Return (x, y) of the center of cell containing provided text 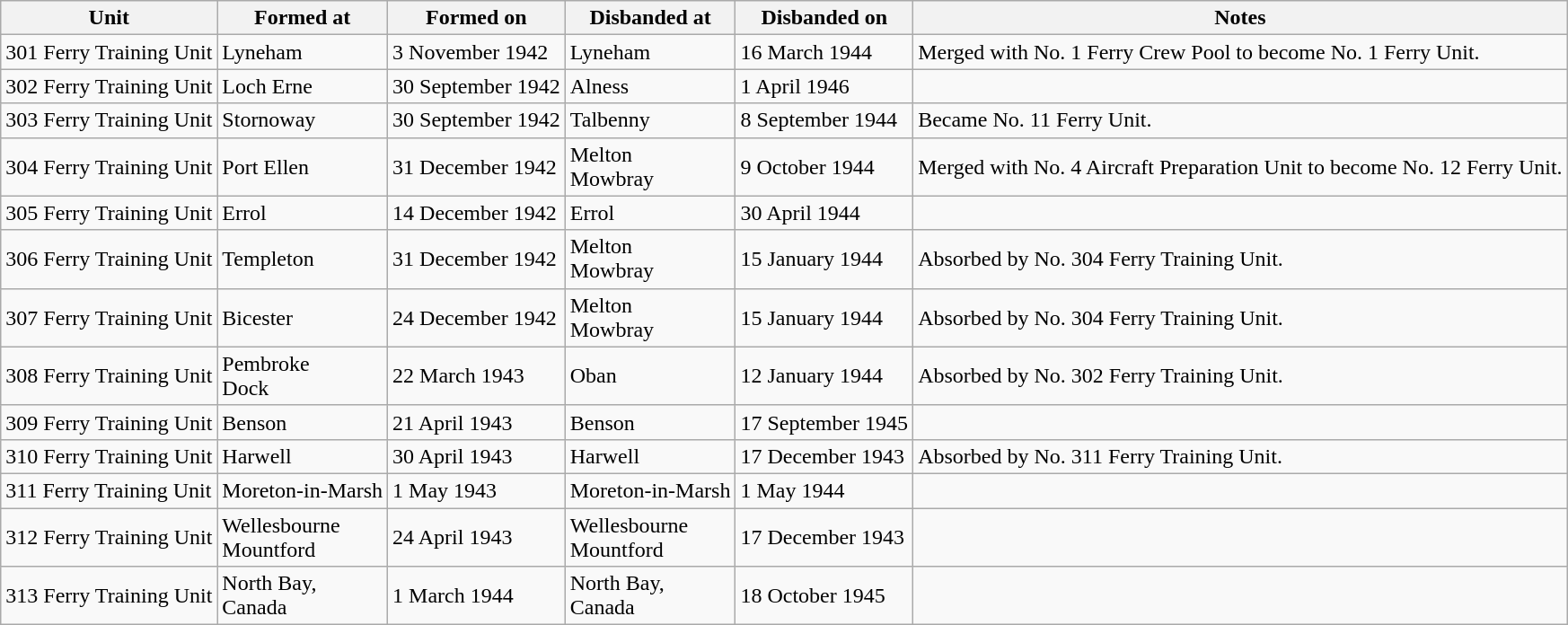
14 December 1942 (477, 213)
312 Ferry Training Unit (110, 537)
Merged with No. 1 Ferry Crew Pool to become No. 1 Ferry Unit. (1240, 52)
1 March 1944 (477, 596)
24 December 1942 (477, 318)
303 Ferry Training Unit (110, 120)
Alness (650, 86)
313 Ferry Training Unit (110, 596)
310 Ferry Training Unit (110, 456)
1 April 1946 (824, 86)
311 Ferry Training Unit (110, 490)
Port Ellen (303, 167)
Stornoway (303, 120)
Absorbed by No. 311 Ferry Training Unit. (1240, 456)
24 April 1943 (477, 537)
Unit (110, 18)
309 Ferry Training Unit (110, 422)
Formed on (477, 18)
Talbenny (650, 120)
30 April 1943 (477, 456)
Formed at (303, 18)
Bicester (303, 318)
18 October 1945 (824, 596)
307 Ferry Training Unit (110, 318)
Became No. 11 Ferry Unit. (1240, 120)
8 September 1944 (824, 120)
30 April 1944 (824, 213)
12 January 1944 (824, 375)
22 March 1943 (477, 375)
1 May 1944 (824, 490)
Oban (650, 375)
21 April 1943 (477, 422)
17 September 1945 (824, 422)
302 Ferry Training Unit (110, 86)
Loch Erne (303, 86)
Merged with No. 4 Aircraft Preparation Unit to become No. 12 Ferry Unit. (1240, 167)
Notes (1240, 18)
308 Ferry Training Unit (110, 375)
3 November 1942 (477, 52)
Disbanded on (824, 18)
PembrokeDock (303, 375)
304 Ferry Training Unit (110, 167)
1 May 1943 (477, 490)
Templeton (303, 259)
301 Ferry Training Unit (110, 52)
Disbanded at (650, 18)
306 Ferry Training Unit (110, 259)
9 October 1944 (824, 167)
Absorbed by No. 302 Ferry Training Unit. (1240, 375)
305 Ferry Training Unit (110, 213)
16 March 1944 (824, 52)
